Detect which cell encompasses the target text, then output its (X, Y) center coordinate. 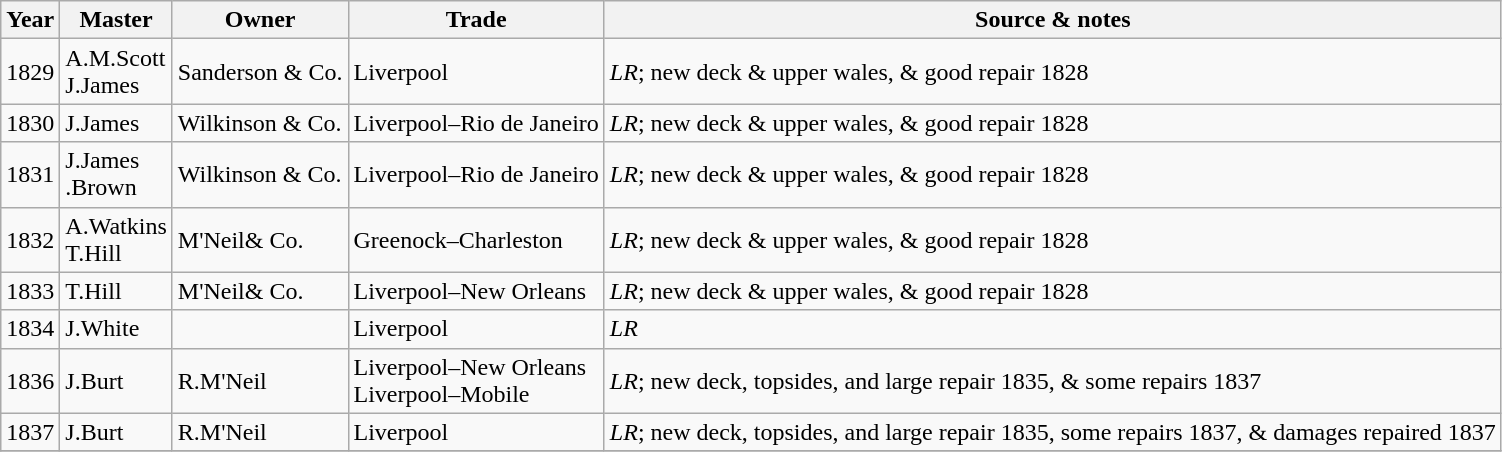
1830 (30, 123)
Liverpool–New OrleansLiverpool–Mobile (476, 380)
LR (1052, 329)
A.WatkinsT.Hill (116, 240)
1831 (30, 174)
Owner (260, 20)
J.James.Brown (116, 174)
1837 (30, 432)
Sanderson & Co. (260, 72)
J.James (116, 123)
1833 (30, 291)
Greenock–Charleston (476, 240)
Master (116, 20)
Trade (476, 20)
LR; new deck, topsides, and large repair 1835, & some repairs 1837 (1052, 380)
1829 (30, 72)
Source & notes (1052, 20)
T.Hill (116, 291)
A.M.ScottJ.James (116, 72)
1834 (30, 329)
Liverpool–New Orleans (476, 291)
1836 (30, 380)
J.White (116, 329)
LR; new deck, topsides, and large repair 1835, some repairs 1837, & damages repaired 1837 (1052, 432)
1832 (30, 240)
Year (30, 20)
